Search for the cell housing the specified text and yield its (X, Y) center coordinate. 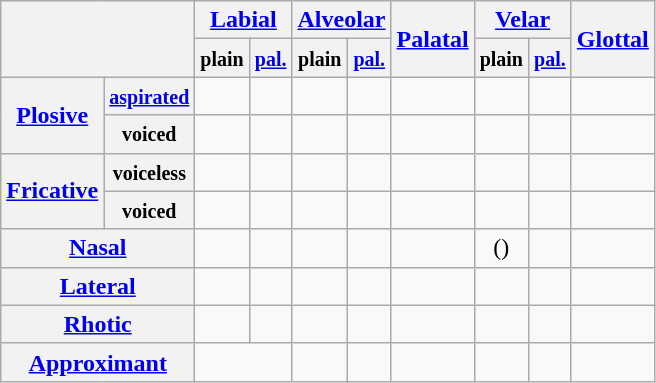
Plosive (52, 115)
voiceless (150, 172)
Rhotic (98, 324)
Palatal (432, 39)
Approximant (98, 362)
Alveolar (342, 20)
Labial (244, 20)
Lateral (98, 286)
Nasal (98, 248)
Velar (522, 20)
Fricative (52, 191)
() (501, 248)
Glottal (612, 39)
aspirated (150, 96)
